Determine the (X, Y) coordinate at the center of the cell enclosing the given text.  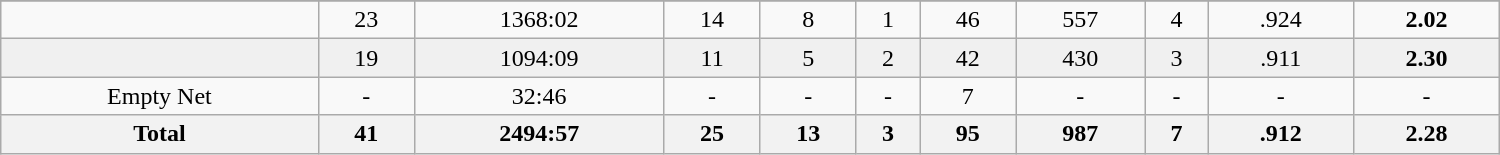
2.02 (1427, 20)
19 (366, 58)
14 (712, 20)
1 (888, 20)
13 (808, 134)
2494:57 (539, 134)
95 (968, 134)
41 (366, 134)
1094:09 (539, 58)
557 (1080, 20)
4 (1176, 20)
.912 (1281, 134)
23 (366, 20)
.924 (1281, 20)
430 (1080, 58)
987 (1080, 134)
1368:02 (539, 20)
46 (968, 20)
42 (968, 58)
11 (712, 58)
32:46 (539, 96)
2.28 (1427, 134)
25 (712, 134)
2.30 (1427, 58)
5 (808, 58)
8 (808, 20)
.911 (1281, 58)
Total (160, 134)
Empty Net (160, 96)
2 (888, 58)
